Output the (X, Y) coordinate of the center of the cell containing the given text.  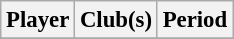
Period (194, 20)
Player (38, 20)
Club(s) (116, 20)
